Find where the given text appears and provide that cell's center as (x, y) coordinate. 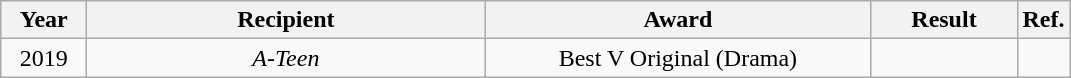
Year (44, 20)
Result (944, 20)
A-Teen (286, 58)
Recipient (286, 20)
2019 (44, 58)
Ref. (1044, 20)
Award (678, 20)
Best V Original (Drama) (678, 58)
